For the text-containing cell, return its midpoint in (X, Y) coordinate format. 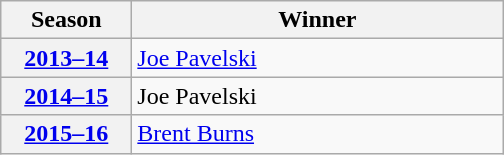
2014–15 (66, 96)
Winner (318, 20)
Brent Burns (318, 134)
Season (66, 20)
2013–14 (66, 58)
2015–16 (66, 134)
